Scan for the cell matching the given text and deliver its [x, y] coordinate at center. 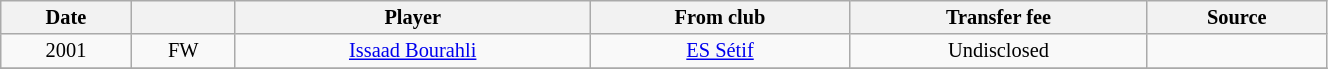
Issaad Bourahli [412, 51]
Source [1236, 17]
Transfer fee [998, 17]
FW [183, 51]
Date [66, 17]
Player [412, 17]
ES Sétif [720, 51]
2001 [66, 51]
Undisclosed [998, 51]
From club [720, 17]
